Identify which cell holds the provided text, then report its (X, Y) central coordinate. 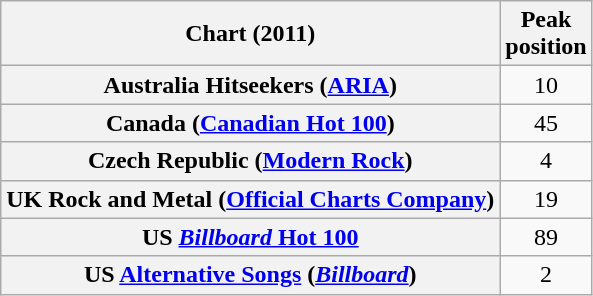
19 (546, 199)
US Billboard Hot 100 (250, 237)
2 (546, 275)
Czech Republic (Modern Rock) (250, 161)
89 (546, 237)
Peakposition (546, 34)
US Alternative Songs (Billboard) (250, 275)
4 (546, 161)
45 (546, 123)
Canada (Canadian Hot 100) (250, 123)
Australia Hitseekers (ARIA) (250, 85)
UK Rock and Metal (Official Charts Company) (250, 199)
10 (546, 85)
Chart (2011) (250, 34)
